Detect which cell encompasses the target text, then output its (X, Y) center coordinate. 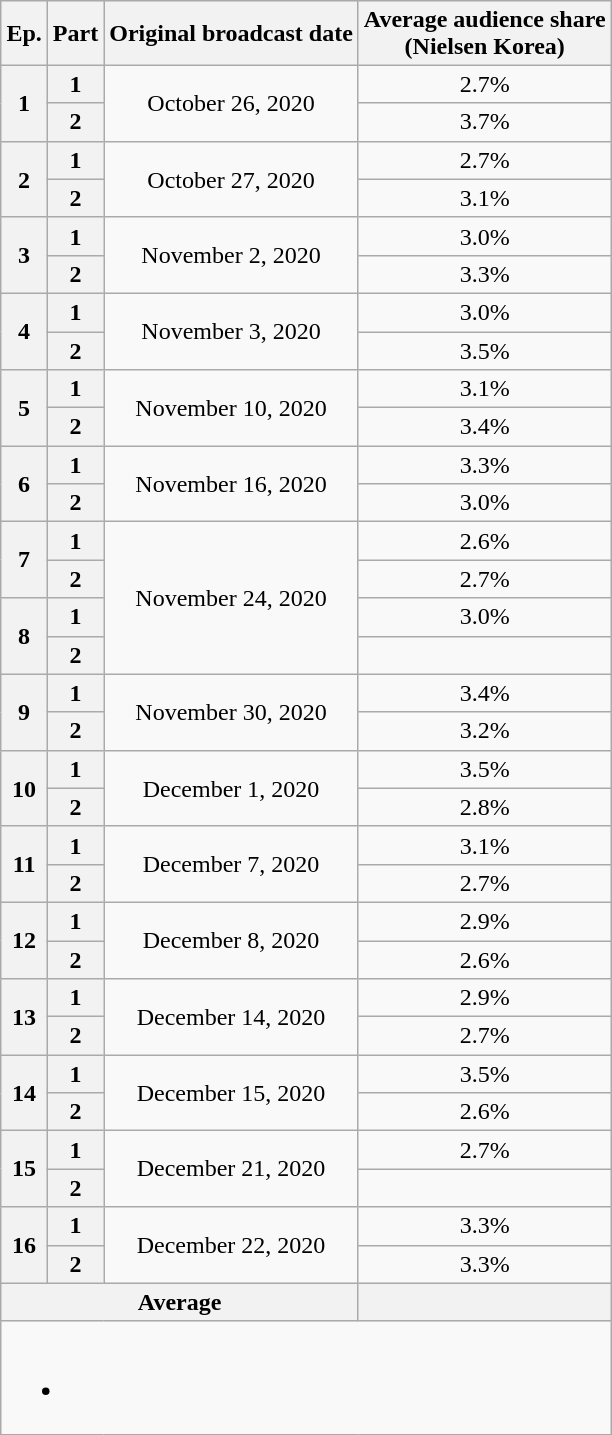
15 (24, 1169)
4 (24, 331)
Part (75, 32)
Average audience share(Nielsen Korea) (484, 32)
December 8, 2020 (232, 940)
November 24, 2020 (232, 598)
November 16, 2020 (232, 484)
2.8% (484, 807)
Average (180, 1302)
October 27, 2020 (232, 179)
16 (24, 1245)
December 15, 2020 (232, 1093)
December 22, 2020 (232, 1245)
November 30, 2020 (232, 712)
11 (24, 864)
3.2% (484, 731)
December 7, 2020 (232, 864)
10 (24, 788)
November 10, 2020 (232, 408)
December 14, 2020 (232, 1017)
December 1, 2020 (232, 788)
Ep. (24, 32)
3.7% (484, 122)
12 (24, 940)
9 (24, 712)
7 (24, 560)
13 (24, 1017)
5 (24, 408)
6 (24, 484)
November 3, 2020 (232, 331)
Original broadcast date (232, 32)
December 21, 2020 (232, 1169)
14 (24, 1093)
October 26, 2020 (232, 103)
8 (24, 636)
November 2, 2020 (232, 255)
3 (24, 255)
